Detect which cell encompasses the target text, then output its (X, Y) center coordinate. 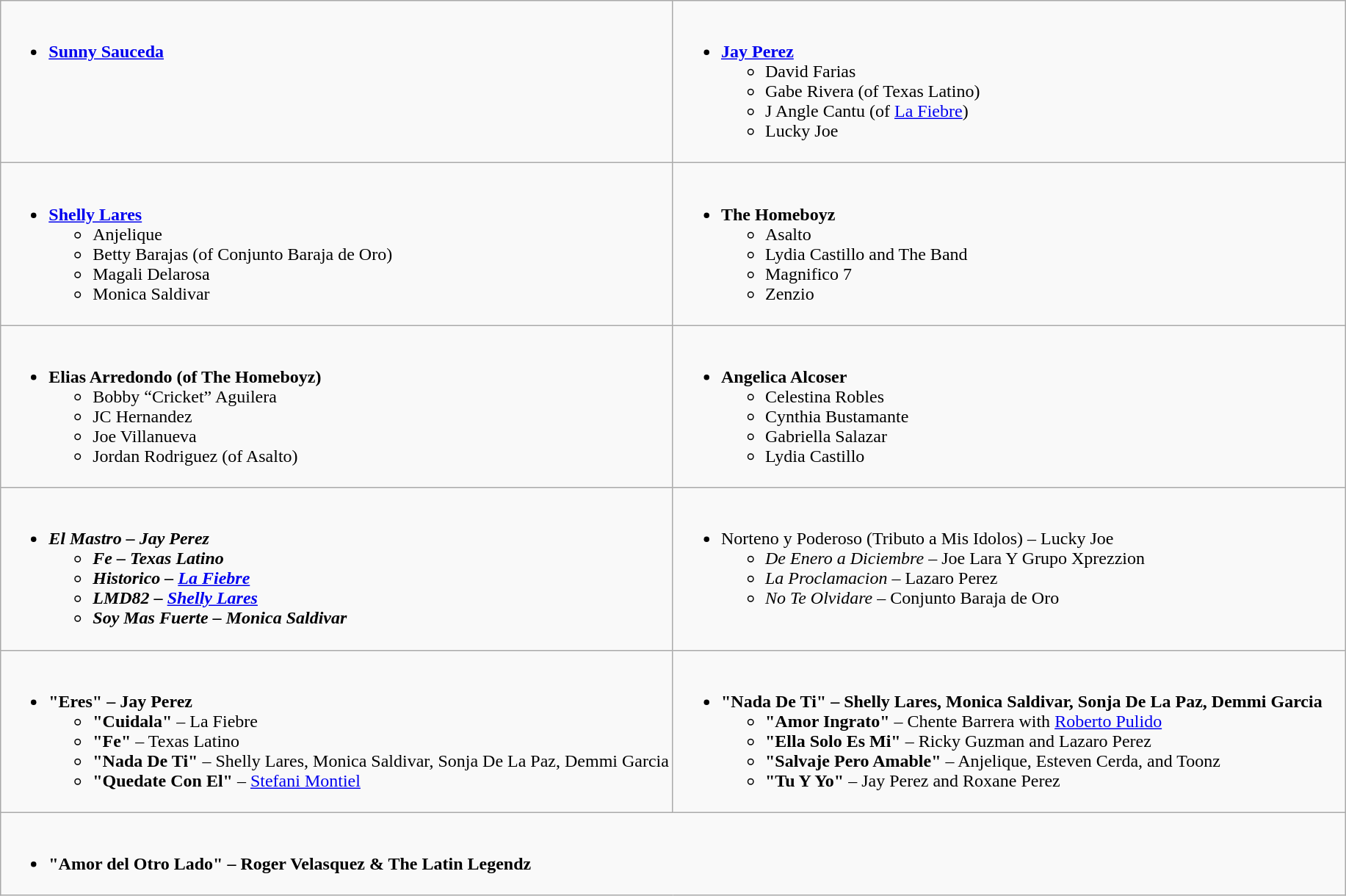
"Amor del Otro Lado" – Roger Velasquez & The Latin Legendz (673, 853)
El Mastro – Jay PerezFe – Texas LatinoHistorico – La FiebreLMD82 – Shelly LaresSoy Mas Fuerte – Monica Saldivar (337, 568)
Elias Arredondo (of The Homeboyz)Bobby “Cricket” AguileraJC HernandezJoe VillanuevaJordan Rodriguez (of Asalto) (337, 407)
The HomeboyzAsaltoLydia Castillo and The BandMagnifico 7Zenzio (1009, 244)
Angelica AlcoserCelestina RoblesCynthia BustamanteGabriella SalazarLydia Castillo (1009, 407)
Sunny Sauceda (337, 82)
Shelly LaresAnjeliqueBetty Barajas (of Conjunto Baraja de Oro)Magali DelarosaMonica Saldivar (337, 244)
Jay PerezDavid FariasGabe Rivera (of Texas Latino)J Angle Cantu (of La Fiebre)Lucky Joe (1009, 82)
